For the text-containing cell, return its midpoint in (X, Y) coordinate format. 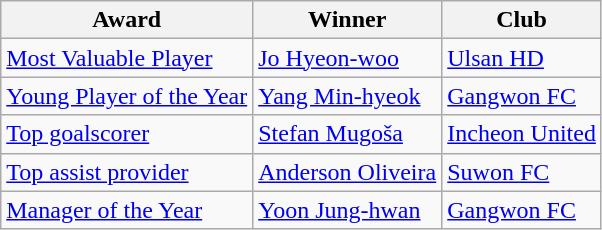
Young Player of the Year (127, 96)
Award (127, 20)
Suwon FC (522, 172)
Most Valuable Player (127, 58)
Jo Hyeon-woo (348, 58)
Manager of the Year (127, 210)
Anderson Oliveira (348, 172)
Stefan Mugoša (348, 134)
Top assist provider (127, 172)
Yoon Jung-hwan (348, 210)
Yang Min-hyeok (348, 96)
Top goalscorer (127, 134)
Club (522, 20)
Ulsan HD (522, 58)
Incheon United (522, 134)
Winner (348, 20)
